Determine the [X, Y] coordinate at the center of the cell enclosing the given text.  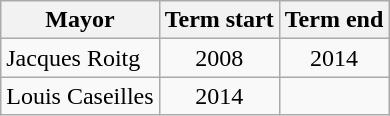
Louis Caseilles [80, 96]
Term end [334, 20]
Mayor [80, 20]
Term start [219, 20]
2008 [219, 58]
Jacques Roitg [80, 58]
